Detect which cell encompasses the target text, then output its (X, Y) center coordinate. 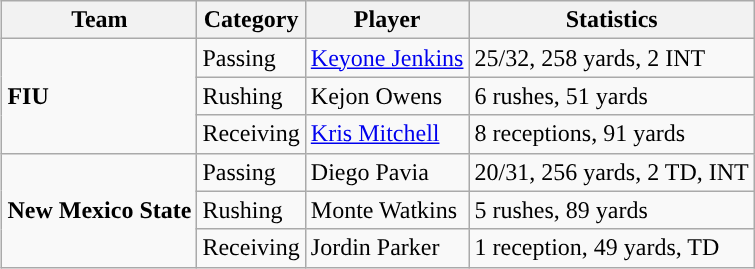
6 rushes, 51 yards (612, 96)
1 reception, 49 yards, TD (612, 248)
Keyone Jenkins (387, 58)
Team (100, 20)
Jordin Parker (387, 248)
Category (251, 20)
Statistics (612, 20)
20/31, 256 yards, 2 TD, INT (612, 172)
Monte Watkins (387, 210)
Kris Mitchell (387, 134)
New Mexico State (100, 210)
25/32, 258 yards, 2 INT (612, 58)
Diego Pavia (387, 172)
Kejon Owens (387, 96)
5 rushes, 89 yards (612, 210)
Player (387, 20)
FIU (100, 96)
8 receptions, 91 yards (612, 134)
